Detect which cell encompasses the target text, then output its (X, Y) center coordinate. 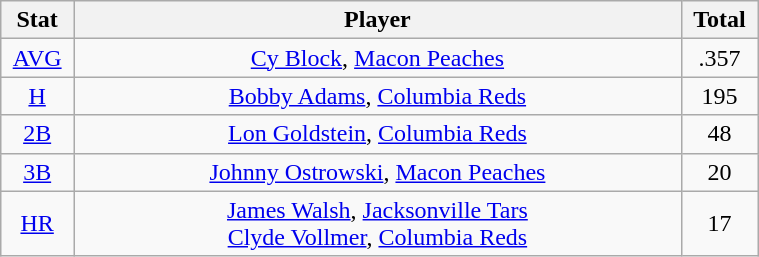
3B (38, 172)
Cy Block, Macon Peaches (378, 58)
H (38, 96)
Johnny Ostrowski, Macon Peaches (378, 172)
AVG (38, 58)
.357 (719, 58)
20 (719, 172)
Bobby Adams, Columbia Reds (378, 96)
Stat (38, 20)
2B (38, 134)
Lon Goldstein, Columbia Reds (378, 134)
James Walsh, Jacksonville Tars Clyde Vollmer, Columbia Reds (378, 224)
Player (378, 20)
17 (719, 224)
195 (719, 96)
Total (719, 20)
HR (38, 224)
48 (719, 134)
